Capture the cell that displays the provided text and extract its [x, y] central coordinate. 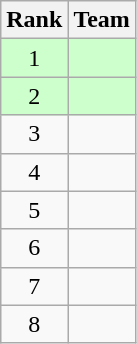
5 [34, 210]
6 [34, 248]
Team [102, 20]
1 [34, 58]
7 [34, 286]
2 [34, 96]
3 [34, 134]
8 [34, 324]
4 [34, 172]
Rank [34, 20]
